Scan for the cell matching the given text and deliver its [x, y] coordinate at center. 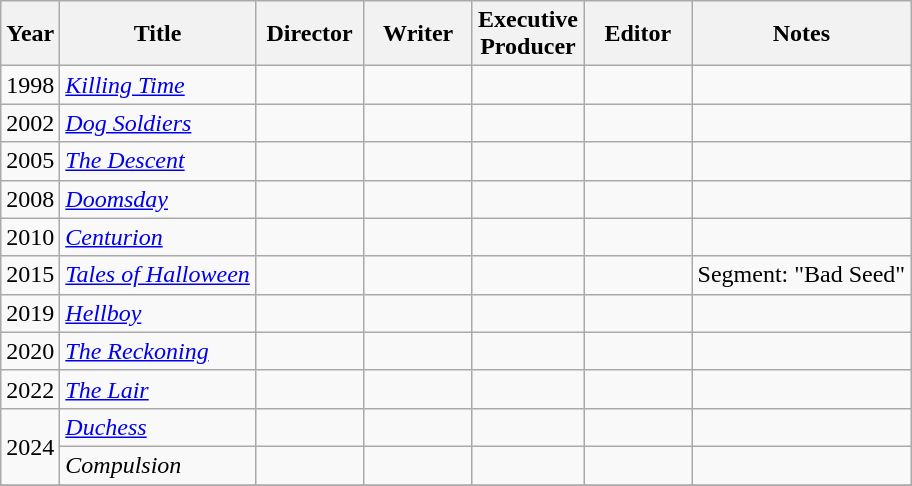
2024 [30, 446]
Doomsday [158, 199]
Killing Time [158, 85]
2005 [30, 161]
1998 [30, 85]
Hellboy [158, 313]
2019 [30, 313]
Tales of Halloween [158, 275]
2008 [30, 199]
The Descent [158, 161]
Director [310, 34]
The Lair [158, 389]
Duchess [158, 427]
Segment: "Bad Seed" [802, 275]
ExecutiveProducer [528, 34]
Writer [418, 34]
Dog Soldiers [158, 123]
Centurion [158, 237]
Editor [638, 34]
2002 [30, 123]
2022 [30, 389]
The Reckoning [158, 351]
Compulsion [158, 465]
Year [30, 34]
2015 [30, 275]
Title [158, 34]
Notes [802, 34]
2020 [30, 351]
2010 [30, 237]
